Determine the (x, y) coordinate at the center of the cell enclosing the given text.  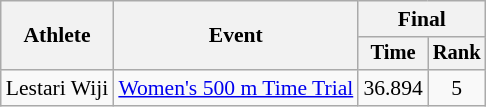
Rank (457, 54)
Time (392, 54)
Final (422, 19)
Women's 500 m Time Trial (236, 88)
36.894 (392, 88)
Event (236, 36)
Lestari Wiji (58, 88)
5 (457, 88)
Athlete (58, 36)
